Locate the cell with the specified text and output its [X, Y] center coordinate. 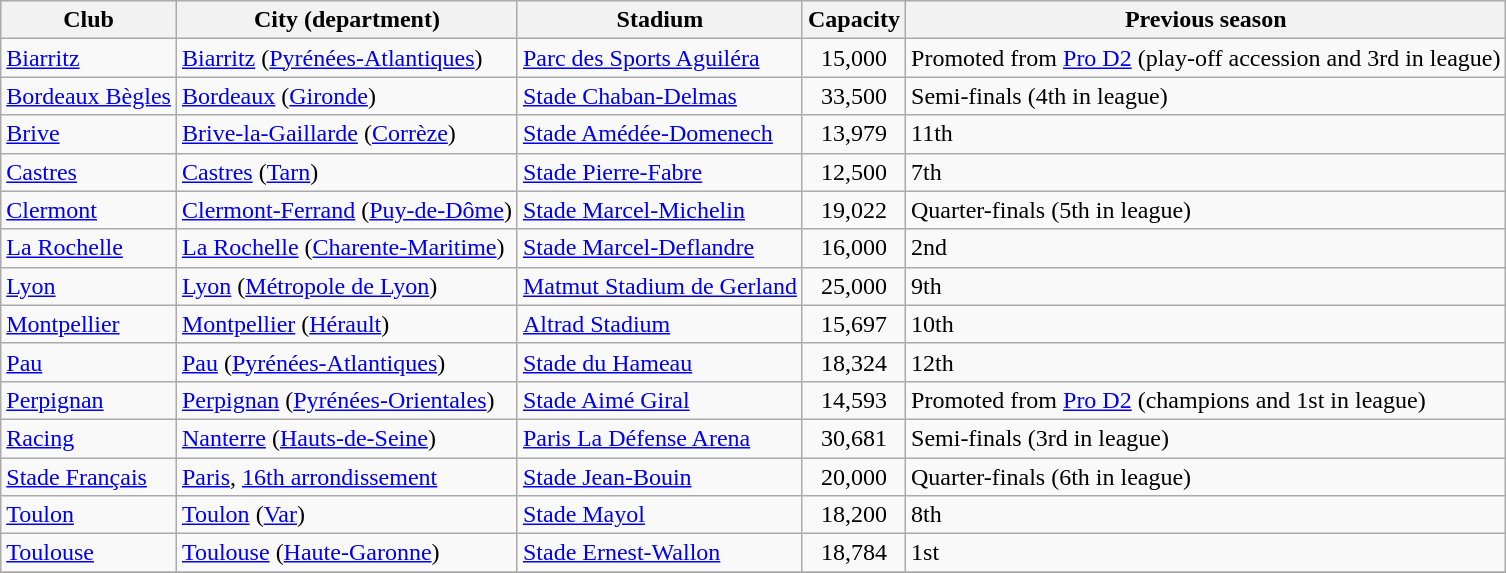
19,022 [854, 210]
Castres [89, 172]
16,000 [854, 248]
Quarter-finals (6th in league) [1206, 477]
Montpellier (Hérault) [346, 324]
Altrad Stadium [660, 324]
18,324 [854, 362]
11th [1206, 134]
La Rochelle [89, 248]
Castres (Tarn) [346, 172]
Semi-finals (4th in league) [1206, 96]
18,784 [854, 553]
Stade Ernest-Wallon [660, 553]
Pau [89, 362]
Stade Français [89, 477]
Capacity [854, 20]
Clermont-Ferrand (Puy-de-Dôme) [346, 210]
15,000 [854, 58]
Toulouse [89, 553]
Perpignan [89, 400]
Parc des Sports Aguiléra [660, 58]
Stadium [660, 20]
Stade Chaban-Delmas [660, 96]
Stade du Hameau [660, 362]
Pau (Pyrénées-Atlantiques) [346, 362]
Biarritz (Pyrénées-Atlantiques) [346, 58]
Semi-finals (3rd in league) [1206, 438]
12,500 [854, 172]
Clermont [89, 210]
Stade Mayol [660, 515]
12th [1206, 362]
Stade Jean-Bouin [660, 477]
Stade Marcel-Michelin [660, 210]
7th [1206, 172]
15,697 [854, 324]
13,979 [854, 134]
33,500 [854, 96]
Promoted from Pro D2 (play-off accession and 3rd in league) [1206, 58]
18,200 [854, 515]
City (department) [346, 20]
Stade Pierre-Fabre [660, 172]
Lyon [89, 286]
Bordeaux Bègles [89, 96]
Racing [89, 438]
Stade Amédée-Domenech [660, 134]
Previous season [1206, 20]
Montpellier [89, 324]
1st [1206, 553]
30,681 [854, 438]
Toulon (Var) [346, 515]
25,000 [854, 286]
Matmut Stadium de Gerland [660, 286]
Promoted from Pro D2 (champions and 1st in league) [1206, 400]
Perpignan (Pyrénées-Orientales) [346, 400]
Quarter-finals (5th in league) [1206, 210]
10th [1206, 324]
Paris, 16th arrondissement [346, 477]
8th [1206, 515]
Stade Marcel-Deflandre [660, 248]
14,593 [854, 400]
La Rochelle (Charente-Maritime) [346, 248]
Paris La Défense Arena [660, 438]
9th [1206, 286]
Club [89, 20]
2nd [1206, 248]
Lyon (Métropole de Lyon) [346, 286]
20,000 [854, 477]
Toulouse (Haute-Garonne) [346, 553]
Brive-la-Gaillarde (Corrèze) [346, 134]
Brive [89, 134]
Toulon [89, 515]
Bordeaux (Gironde) [346, 96]
Nanterre (Hauts-de-Seine) [346, 438]
Stade Aimé Giral [660, 400]
Biarritz [89, 58]
